Extract the [X, Y] coordinate from the center of the cell holding the provided text.  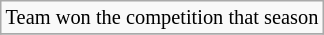
Team won the competition that season [162, 17]
